From the cell containing the given text, extract its center point as [X, Y] coordinate. 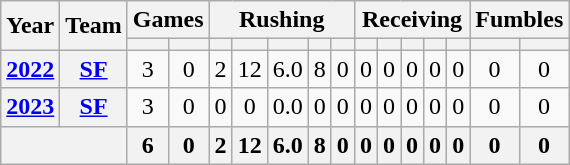
2022 [30, 69]
Team [94, 26]
6 [148, 145]
2023 [30, 107]
Receiving [412, 20]
Fumbles [520, 20]
Rushing [282, 20]
0.0 [288, 107]
Games [168, 20]
Year [30, 26]
